Detect which cell encompasses the target text, then output its (x, y) center coordinate. 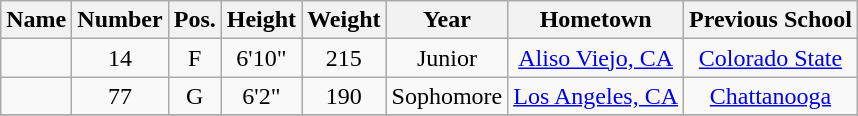
215 (344, 58)
6'2" (261, 96)
6'10" (261, 58)
Los Angeles, CA (596, 96)
Sophomore (447, 96)
14 (120, 58)
Chattanooga (771, 96)
F (194, 58)
Hometown (596, 20)
Year (447, 20)
Weight (344, 20)
Aliso Viejo, CA (596, 58)
Junior (447, 58)
Number (120, 20)
Name (36, 20)
G (194, 96)
Previous School (771, 20)
Colorado State (771, 58)
190 (344, 96)
Height (261, 20)
77 (120, 96)
Pos. (194, 20)
